Identify which cell holds the provided text, then report its [x, y] central coordinate. 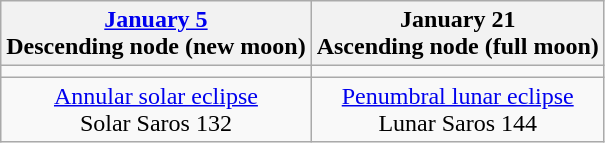
Penumbral lunar eclipseLunar Saros 144 [458, 110]
January 5Descending node (new moon) [156, 34]
Annular solar eclipseSolar Saros 132 [156, 110]
January 21Ascending node (full moon) [458, 34]
